Return the (x, y) coordinate for the center point of the cell that contains the specified text.  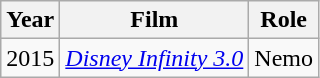
Nemo (284, 58)
Role (284, 20)
2015 (30, 58)
Film (154, 20)
Disney Infinity 3.0 (154, 58)
Year (30, 20)
